Capture the cell that displays the provided text and extract its [X, Y] central coordinate. 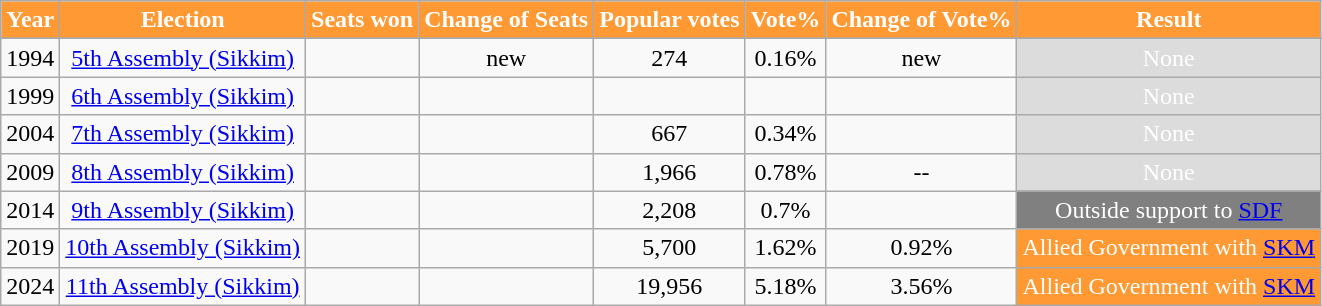
2,208 [670, 210]
Result [1169, 20]
Seats won [362, 20]
-- [922, 172]
2004 [30, 134]
0.92% [922, 248]
5,700 [670, 248]
1994 [30, 58]
667 [670, 134]
3.56% [922, 286]
6th Assembly (Sikkim) [183, 96]
Change of Seats [506, 20]
10th Assembly (Sikkim) [183, 248]
2009 [30, 172]
11th Assembly (Sikkim) [183, 286]
5th Assembly (Sikkim) [183, 58]
0.34% [786, 134]
2014 [30, 210]
1999 [30, 96]
9th Assembly (Sikkim) [183, 210]
Change of Vote% [922, 20]
1,966 [670, 172]
274 [670, 58]
Vote% [786, 20]
1.62% [786, 248]
Year [30, 20]
0.16% [786, 58]
19,956 [670, 286]
Popular votes [670, 20]
8th Assembly (Sikkim) [183, 172]
2019 [30, 248]
2024 [30, 286]
Outside support to SDF [1169, 210]
0.7% [786, 210]
5.18% [786, 286]
0.78% [786, 172]
7th Assembly (Sikkim) [183, 134]
Election [183, 20]
